Detect which cell encompasses the target text, then output its [X, Y] center coordinate. 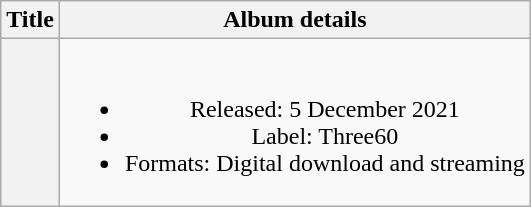
Album details [294, 20]
Released: 5 December 2021Label: Three60Formats: Digital download and streaming [294, 122]
Title [30, 20]
